Return [X, Y] of the center of cell containing provided text 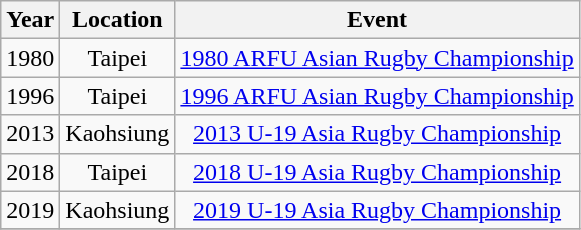
2019 U-19 Asia Rugby Championship [377, 210]
Year [30, 20]
1996 [30, 96]
2018 U-19 Asia Rugby Championship [377, 172]
Event [377, 20]
2019 [30, 210]
1980 ARFU Asian Rugby Championship [377, 58]
2018 [30, 172]
2013 U-19 Asia Rugby Championship [377, 134]
1980 [30, 58]
1996 ARFU Asian Rugby Championship [377, 96]
2013 [30, 134]
Location [118, 20]
